Scan for the cell matching the given text and deliver its (X, Y) coordinate at center. 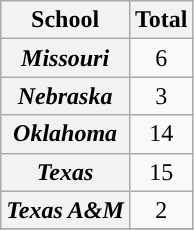
School (66, 20)
14 (161, 134)
Missouri (66, 58)
Total (161, 20)
3 (161, 96)
15 (161, 172)
Texas (66, 172)
Nebraska (66, 96)
Oklahoma (66, 134)
Texas A&M (66, 210)
6 (161, 58)
2 (161, 210)
